Return the (x, y) coordinate for the center point of the cell that contains the specified text.  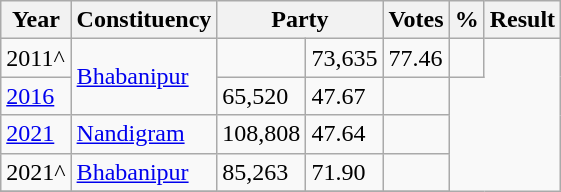
2021^ (36, 172)
47.67 (344, 96)
% (466, 20)
73,635 (344, 58)
2021 (36, 134)
Result (522, 20)
108,808 (262, 134)
71.90 (344, 172)
47.64 (344, 134)
Year (36, 20)
77.46 (416, 58)
85,263 (262, 172)
Nandigram (144, 134)
65,520 (262, 96)
Constituency (144, 20)
Votes (416, 20)
2016 (36, 96)
2011^ (36, 58)
Party (300, 20)
